Capture the cell that displays the provided text and extract its (x, y) central coordinate. 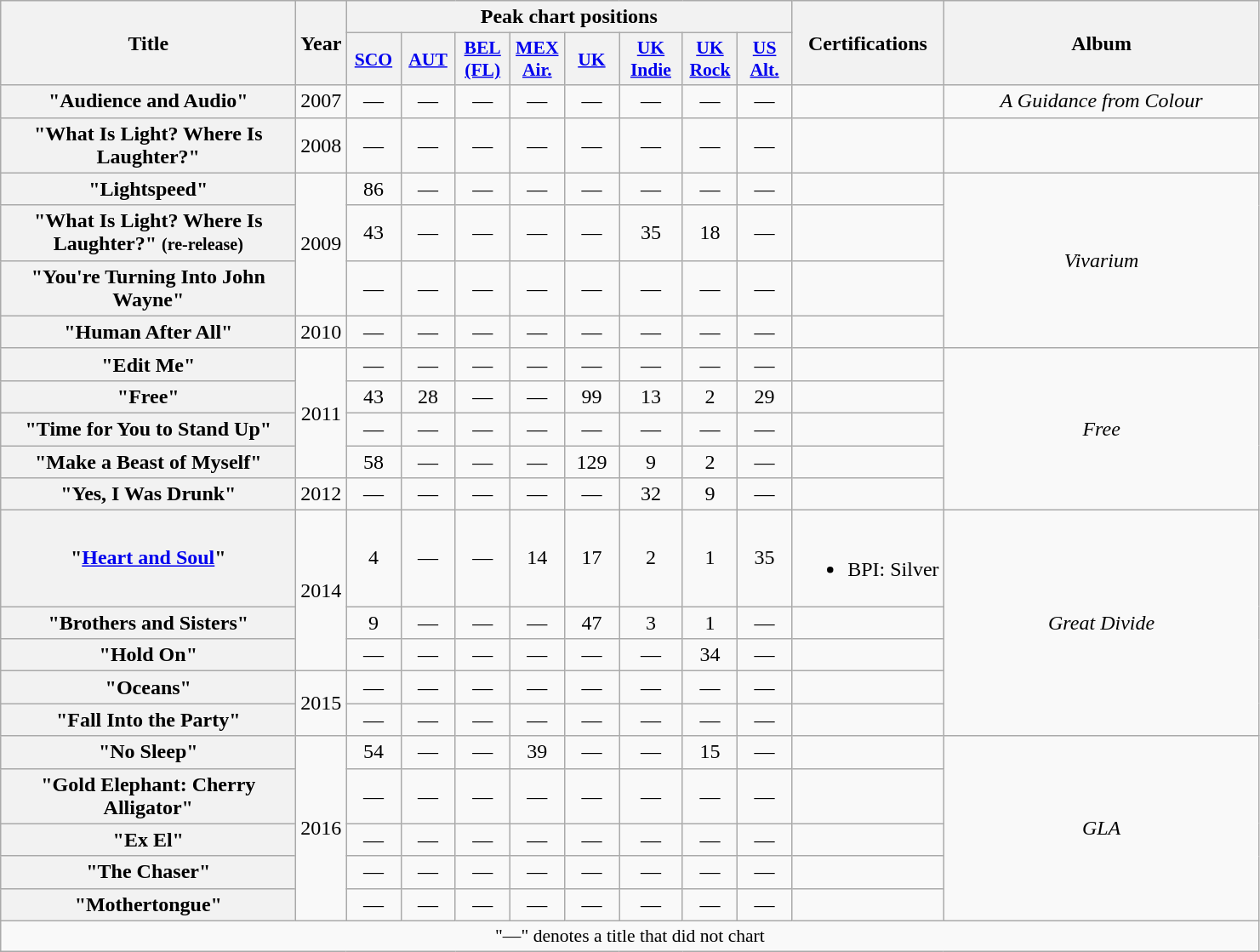
32 (652, 494)
"Mothertongue" (148, 904)
SCO (373, 60)
UKRock (710, 60)
"Lightspeed" (148, 189)
58 (373, 462)
BEL(FL) (482, 60)
34 (710, 655)
Great Divide (1101, 623)
99 (591, 396)
"Oceans" (148, 687)
17 (591, 558)
AUT (428, 60)
"Ex El" (148, 840)
BPI: Silver (868, 558)
39 (537, 752)
UK (591, 60)
"Free" (148, 396)
MEXAir. (537, 60)
"Make a Beast of Myself" (148, 462)
Album (1101, 43)
"Human After All" (148, 332)
2012 (322, 494)
18 (710, 233)
UKIndie (652, 60)
28 (428, 396)
2007 (322, 101)
47 (591, 623)
"Brothers and Sisters" (148, 623)
"What Is Light? Where Is Laughter?" (148, 145)
Free (1101, 429)
"—" denotes a title that did not chart (630, 936)
2008 (322, 145)
A Guidance from Colour (1101, 101)
"Yes, I Was Drunk" (148, 494)
Certifications (868, 43)
4 (373, 558)
"What Is Light? Where Is Laughter?" (re-release) (148, 233)
Vivarium (1101, 260)
3 (652, 623)
"Fall Into the Party" (148, 720)
"Edit Me" (148, 364)
"Hold On" (148, 655)
USAlt. (765, 60)
2010 (322, 332)
"No Sleep" (148, 752)
2009 (322, 244)
14 (537, 558)
54 (373, 752)
15 (710, 752)
"Audience and Audio" (148, 101)
2015 (322, 704)
"Time for You to Stand Up" (148, 429)
"Heart and Soul" (148, 558)
Year (322, 43)
"You're Turning Into John Wayne" (148, 288)
2016 (322, 829)
2011 (322, 413)
13 (652, 396)
Peak chart positions (569, 17)
"Gold Elephant: Cherry Alligator" (148, 796)
29 (765, 396)
"The Chaser" (148, 872)
2014 (322, 590)
Title (148, 43)
GLA (1101, 829)
129 (591, 462)
86 (373, 189)
